Output the [X, Y] coordinate of the center of the cell containing the given text.  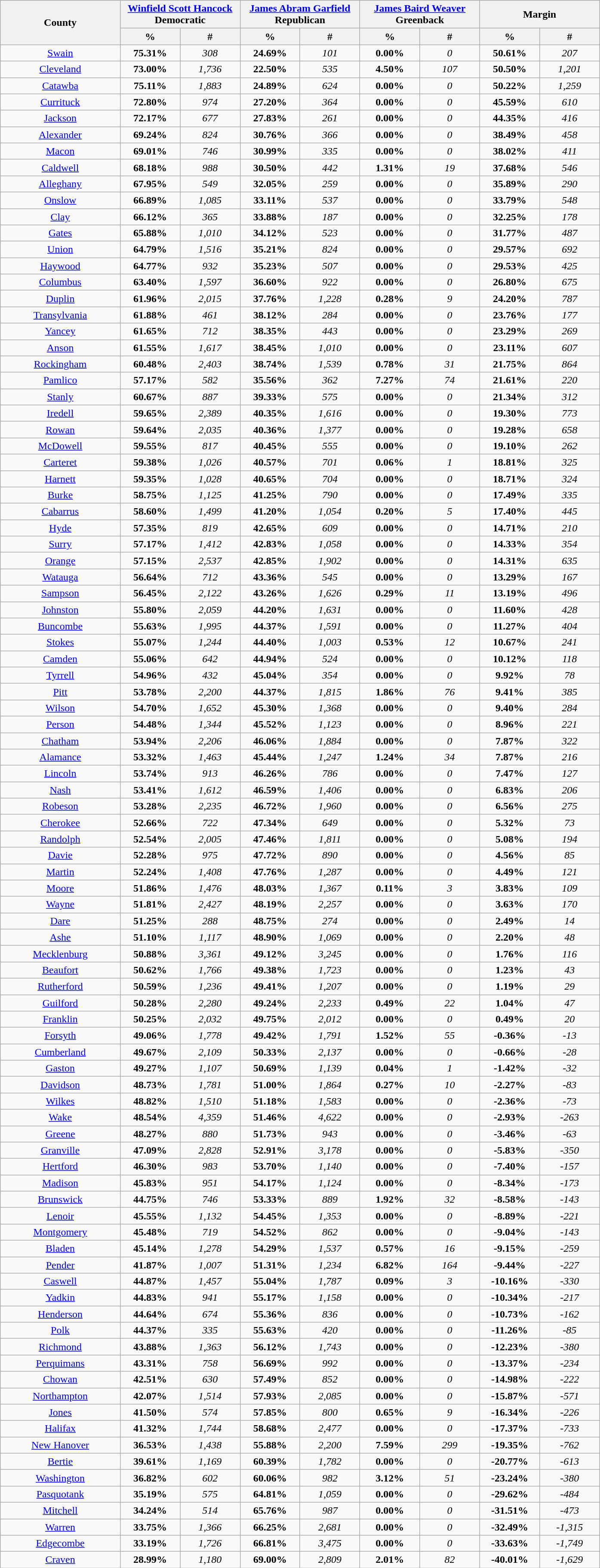
404 [569, 626]
50.22% [509, 86]
53.28% [150, 806]
42.65% [270, 528]
-0.36% [509, 1036]
1,510 [210, 1101]
Buncombe [60, 626]
1,124 [329, 1183]
38.02% [509, 151]
1,003 [329, 642]
1,539 [329, 364]
-9.44% [509, 1265]
-259 [569, 1248]
817 [210, 446]
1,652 [210, 708]
Winfield Scott HancockDemocratic [180, 15]
Nash [60, 790]
60.67% [150, 397]
Dare [60, 921]
890 [329, 855]
61.65% [150, 331]
41.87% [150, 1265]
609 [329, 528]
487 [569, 233]
-8.89% [509, 1216]
-350 [569, 1150]
14.33% [509, 544]
-484 [569, 1494]
17.40% [509, 512]
51 [450, 1478]
-8.58% [509, 1199]
49.38% [270, 970]
178 [569, 216]
Pitt [60, 691]
-613 [569, 1461]
-222 [569, 1380]
1.92% [390, 1199]
32.25% [509, 216]
48.90% [270, 937]
6.82% [390, 1265]
61.55% [150, 348]
507 [329, 266]
3,475 [329, 1543]
210 [569, 528]
31 [450, 364]
1,815 [329, 691]
36.53% [150, 1445]
34 [450, 757]
290 [569, 184]
880 [210, 1134]
38.45% [270, 348]
56.12% [270, 1347]
52.28% [150, 855]
42.51% [150, 1380]
51.46% [270, 1117]
10.67% [509, 642]
11 [450, 593]
24.89% [270, 86]
35.56% [270, 380]
635 [569, 561]
48.03% [270, 888]
Alexander [60, 135]
773 [569, 413]
21.34% [509, 397]
-15.87% [509, 1396]
0.09% [390, 1281]
1,766 [210, 970]
19.28% [509, 429]
23.76% [509, 315]
164 [450, 1265]
60.06% [270, 1478]
Pender [60, 1265]
9.41% [509, 691]
19.30% [509, 413]
1.52% [390, 1036]
216 [569, 757]
4,622 [329, 1117]
13.19% [509, 593]
1,058 [329, 544]
864 [569, 364]
44.35% [509, 118]
1,180 [210, 1560]
64.77% [150, 266]
14.71% [509, 528]
0.53% [390, 642]
241 [569, 642]
-31.51% [509, 1510]
889 [329, 1199]
1,117 [210, 937]
432 [210, 675]
524 [329, 659]
47.76% [270, 872]
45.04% [270, 675]
Carteret [60, 462]
29.53% [509, 266]
37.76% [270, 299]
704 [329, 479]
55.04% [270, 1281]
Mitchell [60, 1510]
20 [569, 1019]
5.08% [509, 839]
221 [569, 724]
50.88% [150, 954]
54.45% [270, 1216]
1,499 [210, 512]
2,235 [210, 806]
-762 [569, 1445]
362 [329, 380]
5 [450, 512]
Hyde [60, 528]
40.57% [270, 462]
Sampson [60, 593]
17.49% [509, 495]
722 [210, 823]
-10.34% [509, 1298]
7.27% [390, 380]
1.86% [390, 691]
4.49% [509, 872]
758 [210, 1363]
0.78% [390, 364]
72.17% [150, 118]
55.17% [270, 1298]
7.59% [390, 1445]
McDowell [60, 446]
5.32% [509, 823]
1,287 [329, 872]
442 [329, 167]
Davidson [60, 1085]
0.65% [390, 1412]
-217 [569, 1298]
Duplin [60, 299]
674 [210, 1314]
4.50% [390, 69]
38.74% [270, 364]
48.82% [150, 1101]
2,109 [210, 1052]
-1,315 [569, 1527]
-9.15% [509, 1248]
36.60% [270, 282]
425 [569, 266]
887 [210, 397]
4,359 [210, 1117]
65.76% [270, 1510]
Pasquotank [60, 1494]
Gaston [60, 1068]
57.35% [150, 528]
1,811 [329, 839]
420 [329, 1330]
Davie [60, 855]
1,059 [329, 1494]
3.63% [509, 904]
-221 [569, 1216]
13.29% [509, 577]
40.65% [270, 479]
127 [569, 774]
548 [569, 200]
975 [210, 855]
10.12% [509, 659]
56.64% [150, 577]
1.19% [509, 986]
45.52% [270, 724]
118 [569, 659]
1.76% [509, 954]
Caldwell [60, 167]
14 [569, 921]
Lenoir [60, 1216]
66.12% [150, 216]
Iredell [60, 413]
38.35% [270, 331]
19 [450, 167]
-330 [569, 1281]
220 [569, 380]
54.52% [270, 1232]
41.50% [150, 1412]
1,438 [210, 1445]
32.05% [270, 184]
Greene [60, 1134]
3.12% [390, 1478]
852 [329, 1380]
52.54% [150, 839]
54.29% [270, 1248]
24.20% [509, 299]
983 [210, 1167]
Cleveland [60, 69]
602 [210, 1478]
Rowan [60, 429]
-13.37% [509, 1363]
Catawba [60, 86]
Cabarrus [60, 512]
1,085 [210, 200]
-73 [569, 1101]
-11.26% [509, 1330]
55.36% [270, 1314]
2,257 [329, 904]
649 [329, 823]
443 [329, 331]
54.48% [150, 724]
658 [569, 429]
2,477 [329, 1429]
Wilkes [60, 1101]
-157 [569, 1167]
Tyrrell [60, 675]
49.06% [150, 1036]
38.12% [270, 315]
New Hanover [60, 1445]
61.88% [150, 315]
325 [569, 462]
53.78% [150, 691]
66.81% [270, 1543]
Chowan [60, 1380]
53.74% [150, 774]
Wilson [60, 708]
2,828 [210, 1150]
Rutherford [60, 986]
1,234 [329, 1265]
0.06% [390, 462]
49.67% [150, 1052]
50.25% [150, 1019]
Brunswick [60, 1199]
2.49% [509, 921]
1,007 [210, 1265]
47.72% [270, 855]
1,476 [210, 888]
262 [569, 446]
1,864 [329, 1085]
1,377 [329, 429]
73 [569, 823]
1,457 [210, 1281]
1,516 [210, 250]
Stokes [60, 642]
322 [569, 741]
523 [329, 233]
1,412 [210, 544]
43 [569, 970]
607 [569, 348]
-14.98% [509, 1380]
1,366 [210, 1527]
43.36% [270, 577]
-28 [569, 1052]
1.04% [509, 1003]
64.79% [150, 250]
2,681 [329, 1527]
2,280 [210, 1003]
Anson [60, 348]
1,278 [210, 1248]
Granville [60, 1150]
50.61% [509, 53]
49.75% [270, 1019]
54.17% [270, 1183]
787 [569, 299]
Camden [60, 659]
461 [210, 315]
45.48% [150, 1232]
11.60% [509, 610]
-3.46% [509, 1134]
43.88% [150, 1347]
101 [329, 53]
312 [569, 397]
53.94% [150, 741]
27.20% [270, 102]
44.83% [150, 1298]
69.24% [150, 135]
50.28% [150, 1003]
46.59% [270, 790]
41.25% [270, 495]
Franklin [60, 1019]
719 [210, 1232]
44.40% [270, 642]
46.26% [270, 774]
-263 [569, 1117]
-33.63% [509, 1543]
59.35% [150, 479]
48.75% [270, 921]
0.28% [390, 299]
574 [210, 1412]
48.27% [150, 1134]
1,406 [329, 790]
1,247 [329, 757]
1,791 [329, 1036]
Wayne [60, 904]
194 [569, 839]
-63 [569, 1134]
Clay [60, 216]
James Baird WeaverGreenback [420, 15]
40.45% [270, 446]
49.41% [270, 986]
-13 [569, 1036]
Margin [539, 15]
7.47% [509, 774]
1,367 [329, 888]
1,259 [569, 86]
59.64% [150, 429]
James Abram GarfieldRepublican [300, 15]
913 [210, 774]
932 [210, 266]
44.75% [150, 1199]
1,631 [329, 610]
107 [450, 69]
Yancey [60, 331]
33.79% [509, 200]
-40.01% [509, 1560]
1,744 [210, 1429]
366 [329, 135]
-1.42% [509, 1068]
69.00% [270, 1560]
47.09% [150, 1150]
51.73% [270, 1134]
Rockingham [60, 364]
-32.49% [509, 1527]
2,809 [329, 1560]
36.82% [150, 1478]
1,353 [329, 1216]
1,054 [329, 512]
275 [569, 806]
0.11% [390, 888]
41.20% [270, 512]
2,206 [210, 741]
51.10% [150, 937]
Columbus [60, 282]
45.83% [150, 1183]
33.19% [150, 1543]
1,123 [329, 724]
Washington [60, 1478]
988 [210, 167]
55.80% [150, 610]
-10.16% [509, 1281]
1,125 [210, 495]
-5.83% [509, 1150]
Randolph [60, 839]
74 [450, 380]
16 [450, 1248]
40.36% [270, 429]
1,883 [210, 86]
14.31% [509, 561]
57.15% [150, 561]
Lincoln [60, 774]
692 [569, 250]
Onslow [60, 200]
1,028 [210, 479]
21.75% [509, 364]
1,612 [210, 790]
35.23% [270, 266]
1,244 [210, 642]
445 [569, 512]
675 [569, 282]
44.87% [150, 1281]
Chatham [60, 741]
537 [329, 200]
46.72% [270, 806]
34.24% [150, 1510]
Gates [60, 233]
416 [569, 118]
46.30% [150, 1167]
60.48% [150, 364]
Alleghany [60, 184]
19.10% [509, 446]
35.89% [509, 184]
63.40% [150, 282]
-23.24% [509, 1478]
4.56% [509, 855]
0.57% [390, 1248]
31.77% [509, 233]
Harnett [60, 479]
701 [329, 462]
76 [450, 691]
1,787 [329, 1281]
59.38% [150, 462]
170 [569, 904]
65.88% [150, 233]
Forsyth [60, 1036]
39.61% [150, 1461]
1,132 [210, 1216]
Henderson [60, 1314]
800 [329, 1412]
45.55% [150, 1216]
Montgomery [60, 1232]
Polk [60, 1330]
1.24% [390, 757]
324 [569, 479]
1,069 [329, 937]
30.76% [270, 135]
35.19% [150, 1494]
67.95% [150, 184]
836 [329, 1314]
49.42% [270, 1036]
642 [210, 659]
Mecklenburg [60, 954]
992 [329, 1363]
Hertford [60, 1167]
1,778 [210, 1036]
109 [569, 888]
59.55% [150, 446]
47 [569, 1003]
33.75% [150, 1527]
121 [569, 872]
274 [329, 921]
Robeson [60, 806]
Cherokee [60, 823]
1,723 [329, 970]
54.70% [150, 708]
-473 [569, 1510]
24.69% [270, 53]
Northampton [60, 1396]
2,012 [329, 1019]
Craven [60, 1560]
51.31% [270, 1265]
1,363 [210, 1347]
18.71% [509, 479]
29 [569, 986]
85 [569, 855]
819 [210, 528]
3,178 [329, 1150]
943 [329, 1134]
50.59% [150, 986]
-19.35% [509, 1445]
60.39% [270, 1461]
53.70% [270, 1167]
6.83% [509, 790]
207 [569, 53]
Watauga [60, 577]
496 [569, 593]
-234 [569, 1363]
1,616 [329, 413]
66.89% [150, 200]
11.27% [509, 626]
75.31% [150, 53]
Halifax [60, 1429]
Warren [60, 1527]
206 [569, 790]
167 [569, 577]
37.68% [509, 167]
Moore [60, 888]
555 [329, 446]
22 [450, 1003]
9.40% [509, 708]
1,344 [210, 724]
922 [329, 282]
365 [210, 216]
-173 [569, 1183]
21.61% [509, 380]
23.11% [509, 348]
55 [450, 1036]
1,726 [210, 1543]
9.92% [509, 675]
County [60, 22]
48.73% [150, 1085]
582 [210, 380]
45.59% [509, 102]
50.33% [270, 1052]
40.35% [270, 413]
56.45% [150, 593]
Transylvania [60, 315]
1,207 [329, 986]
0.04% [390, 1068]
66.25% [270, 1527]
0.29% [390, 593]
2,005 [210, 839]
2,427 [210, 904]
69.01% [150, 151]
2,537 [210, 561]
2,015 [210, 299]
Surry [60, 544]
27.83% [270, 118]
45.30% [270, 708]
1,537 [329, 1248]
55.88% [270, 1445]
64.81% [270, 1494]
2,032 [210, 1019]
48.19% [270, 904]
2.20% [509, 937]
54.96% [150, 675]
259 [329, 184]
6.56% [509, 806]
116 [569, 954]
50.62% [150, 970]
Burke [60, 495]
1,408 [210, 872]
Richmond [60, 1347]
44.64% [150, 1314]
1,960 [329, 806]
51.81% [150, 904]
73.00% [150, 69]
514 [210, 1510]
43.26% [270, 593]
-29.62% [509, 1494]
Perquimans [60, 1363]
-0.66% [509, 1052]
1,902 [329, 561]
Wake [60, 1117]
-85 [569, 1330]
-1,749 [569, 1543]
Union [60, 250]
48.54% [150, 1117]
57.85% [270, 1412]
58.75% [150, 495]
10 [450, 1085]
2,233 [329, 1003]
52.66% [150, 823]
Caswell [60, 1281]
-12.23% [509, 1347]
269 [569, 331]
45.44% [270, 757]
-83 [569, 1085]
2,403 [210, 364]
35.21% [270, 250]
53.41% [150, 790]
-8.34% [509, 1183]
535 [329, 69]
52.91% [270, 1150]
33.88% [270, 216]
18.81% [509, 462]
34.12% [270, 233]
44.94% [270, 659]
-571 [569, 1396]
1,158 [329, 1298]
Martin [60, 872]
42.85% [270, 561]
-162 [569, 1314]
1,736 [210, 69]
-10.73% [509, 1314]
Guilford [60, 1003]
-20.77% [509, 1461]
1,107 [210, 1068]
0.20% [390, 512]
49.27% [150, 1068]
29.57% [509, 250]
364 [329, 102]
1,995 [210, 626]
2,059 [210, 610]
-32 [569, 1068]
39.33% [270, 397]
56.69% [270, 1363]
1,583 [329, 1101]
Bertie [60, 1461]
Haywood [60, 266]
41.32% [150, 1429]
1,236 [210, 986]
1.31% [390, 167]
1,201 [569, 69]
790 [329, 495]
Johnston [60, 610]
Beaufort [60, 970]
411 [569, 151]
47.46% [270, 839]
1.23% [509, 970]
941 [210, 1298]
630 [210, 1380]
862 [329, 1232]
1,140 [329, 1167]
Pamlico [60, 380]
1,782 [329, 1461]
677 [210, 118]
610 [569, 102]
Jackson [60, 118]
44.20% [270, 610]
288 [210, 921]
46.06% [270, 741]
-16.34% [509, 1412]
987 [329, 1510]
1,597 [210, 282]
57.93% [270, 1396]
549 [210, 184]
53.33% [270, 1199]
50.50% [509, 69]
974 [210, 102]
49.12% [270, 954]
8.96% [509, 724]
1,626 [329, 593]
53.32% [150, 757]
1,617 [210, 348]
Madison [60, 1183]
47.34% [270, 823]
545 [329, 577]
-226 [569, 1412]
50.69% [270, 1068]
-2.36% [509, 1101]
28.99% [150, 1560]
3,245 [329, 954]
1,884 [329, 741]
Person [60, 724]
12 [450, 642]
30.50% [270, 167]
1,463 [210, 757]
261 [329, 118]
Alamance [60, 757]
26.80% [509, 282]
Currituck [60, 102]
Macon [60, 151]
1,139 [329, 1068]
61.96% [150, 299]
78 [569, 675]
-1,629 [569, 1560]
1,368 [329, 708]
1,743 [329, 1347]
72.80% [150, 102]
Stanly [60, 397]
38.49% [509, 135]
-2.93% [509, 1117]
Yadkin [60, 1298]
2,137 [329, 1052]
1,169 [210, 1461]
624 [329, 86]
42.07% [150, 1396]
177 [569, 315]
Bladen [60, 1248]
Cumberland [60, 1052]
-733 [569, 1429]
52.24% [150, 872]
299 [450, 1445]
Ashe [60, 937]
0.27% [390, 1085]
982 [329, 1478]
2,035 [210, 429]
1,026 [210, 462]
58.68% [270, 1429]
-9.04% [509, 1232]
2,122 [210, 593]
-227 [569, 1265]
45.14% [150, 1248]
32 [450, 1199]
22.50% [270, 69]
786 [329, 774]
57.49% [270, 1380]
-7.40% [509, 1167]
58.60% [150, 512]
42.83% [270, 544]
187 [329, 216]
Orange [60, 561]
428 [569, 610]
2,085 [329, 1396]
68.18% [150, 167]
3,361 [210, 954]
51.18% [270, 1101]
-17.37% [509, 1429]
1,781 [210, 1085]
2,389 [210, 413]
30.99% [270, 151]
951 [210, 1183]
546 [569, 167]
82 [450, 1560]
1,228 [329, 299]
385 [569, 691]
458 [569, 135]
51.00% [270, 1085]
33.11% [270, 200]
23.29% [509, 331]
51.86% [150, 888]
2.01% [390, 1560]
49.24% [270, 1003]
75.11% [150, 86]
-2.27% [509, 1085]
1,591 [329, 626]
308 [210, 53]
3.83% [509, 888]
43.31% [150, 1363]
59.65% [150, 413]
1,514 [210, 1396]
55.07% [150, 642]
51.25% [150, 921]
Swain [60, 53]
48 [569, 937]
55.06% [150, 659]
Jones [60, 1412]
Edgecombe [60, 1543]
